Pinpoint the cell where the given text exists, returning its (x, y) midpoint coordinate. 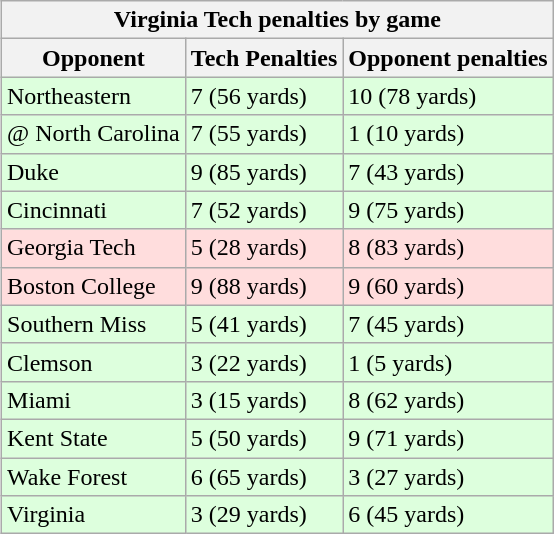
Opponent (94, 58)
6 (65 yards) (264, 477)
6 (45 yards) (448, 515)
@ North Carolina (94, 134)
3 (29 yards) (264, 515)
Virginia (94, 515)
Kent State (94, 438)
3 (27 yards) (448, 477)
Northeastern (94, 96)
Boston College (94, 286)
10 (78 yards) (448, 96)
7 (52 yards) (264, 210)
5 (50 yards) (264, 438)
Opponent penalties (448, 58)
5 (41 yards) (264, 324)
7 (45 yards) (448, 324)
Clemson (94, 362)
Duke (94, 172)
3 (22 yards) (264, 362)
1 (10 yards) (448, 134)
Cincinnati (94, 210)
9 (85 yards) (264, 172)
Georgia Tech (94, 248)
7 (55 yards) (264, 134)
3 (15 yards) (264, 400)
9 (60 yards) (448, 286)
7 (43 yards) (448, 172)
8 (83 yards) (448, 248)
9 (71 yards) (448, 438)
Southern Miss (94, 324)
9 (75 yards) (448, 210)
1 (5 yards) (448, 362)
9 (88 yards) (264, 286)
7 (56 yards) (264, 96)
8 (62 yards) (448, 400)
Virginia Tech penalties by game (278, 20)
Tech Penalties (264, 58)
5 (28 yards) (264, 248)
Wake Forest (94, 477)
Miami (94, 400)
